Provide the [x, y] coordinate of the cell's center where the given text is located.  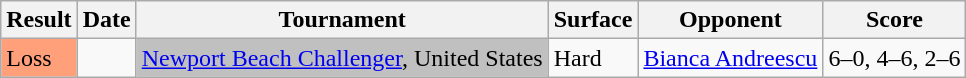
Score [894, 20]
Result [39, 20]
Loss [39, 58]
Bianca Andreescu [730, 58]
Hard [593, 58]
Opponent [730, 20]
6–0, 4–6, 2–6 [894, 58]
Surface [593, 20]
Date [106, 20]
Tournament [342, 20]
Newport Beach Challenger, United States [342, 58]
